Search for the cell housing the specified text and yield its (X, Y) center coordinate. 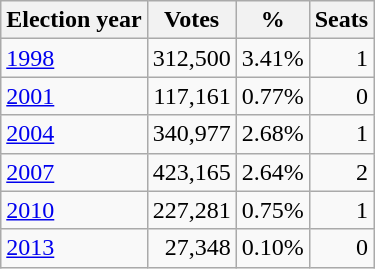
2001 (74, 96)
227,281 (192, 210)
2007 (74, 172)
27,348 (192, 248)
2013 (74, 248)
2010 (74, 210)
2.68% (272, 134)
0.77% (272, 96)
2 (341, 172)
Election year (74, 20)
3.41% (272, 58)
312,500 (192, 58)
2.64% (272, 172)
423,165 (192, 172)
% (272, 20)
0.10% (272, 248)
340,977 (192, 134)
1998 (74, 58)
0.75% (272, 210)
117,161 (192, 96)
Seats (341, 20)
Votes (192, 20)
2004 (74, 134)
